Return the [x, y] coordinate for the center point of the cell that contains the specified text.  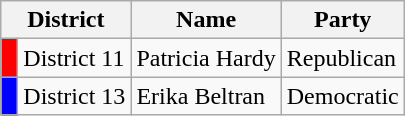
District [66, 20]
District 11 [74, 58]
Erika Beltran [206, 96]
Republican [342, 58]
Party [342, 20]
Democratic [342, 96]
Name [206, 20]
Patricia Hardy [206, 58]
District 13 [74, 96]
